Return the (X, Y) coordinate for the center point of the cell that contains the specified text.  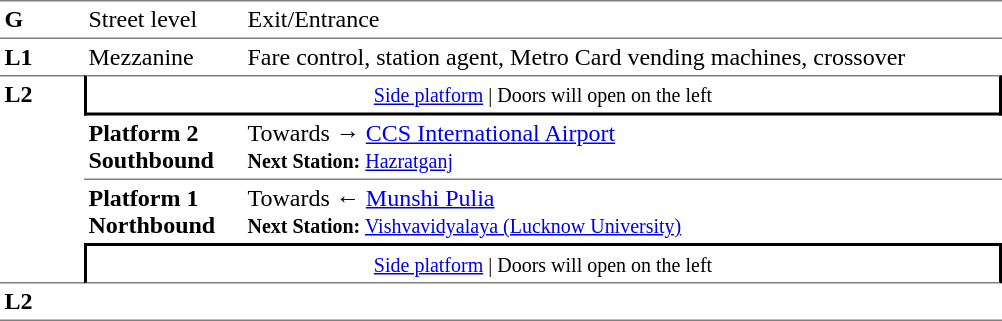
Platform 1Northbound (164, 212)
Fare control, station agent, Metro Card vending machines, crossover (622, 57)
Towards → CCS International AirportNext Station: Hazratganj (622, 148)
L2 (42, 179)
G (42, 20)
Mezzanine (164, 57)
Exit/Entrance (622, 20)
Platform 2Southbound (164, 148)
Towards ← Munshi PuliaNext Station: Vishvavidyalaya (Lucknow University) (622, 212)
L1 (42, 57)
Street level (164, 20)
